Search for the cell housing the specified text and yield its [X, Y] center coordinate. 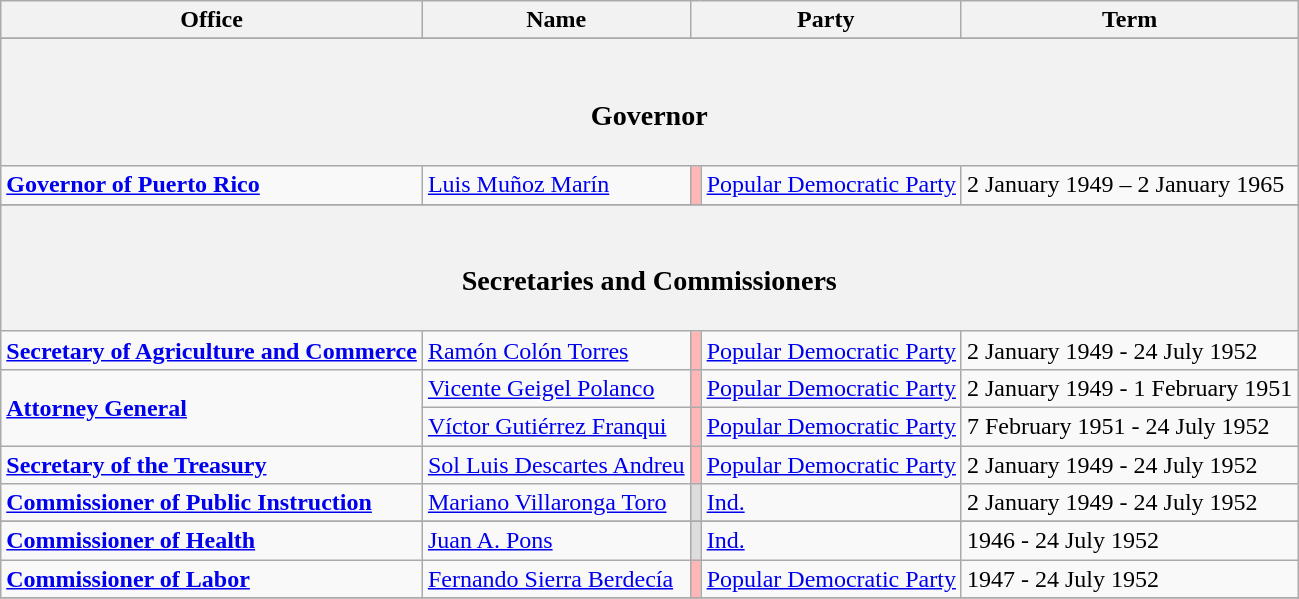
Governor [650, 102]
Fernando Sierra Berdecía [556, 579]
Attorney General [212, 407]
Víctor Gutiérrez Franqui [556, 426]
1946 - 24 July 1952 [1129, 541]
Term [1129, 20]
Office [212, 20]
1947 - 24 July 1952 [1129, 579]
Vicente Geigel Polanco [556, 388]
Secretary of the Treasury [212, 465]
Party [826, 20]
Governor of Puerto Rico [212, 185]
Commissioner of Public Instruction [212, 503]
Mariano Villaronga Toro [556, 503]
7 February 1951 - 24 July 1952 [1129, 426]
Ramón Colón Torres [556, 350]
Commissioner of Health [212, 541]
Name [556, 20]
Secretaries and Commissioners [650, 268]
Sol Luis Descartes Andreu [556, 465]
Luis Muñoz Marín [556, 185]
2 January 1949 - 1 February 1951 [1129, 388]
2 January 1949 – 2 January 1965 [1129, 185]
Commissioner of Labor [212, 579]
Juan A. Pons [556, 541]
Secretary of Agriculture and Commerce [212, 350]
